Detect which cell encompasses the target text, then output its [X, Y] center coordinate. 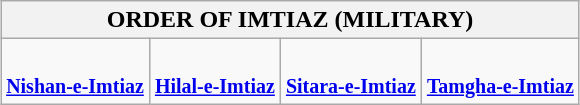
Nishan-e-Imtiaz [76, 72]
Hilal-e-Imtiaz [214, 72]
Tamgha-e-Imtiaz [500, 72]
ORDER OF IMTIAZ (MILITARY) [290, 20]
Sitara-e-Imtiaz [350, 72]
